Scan for the cell matching the given text and deliver its [X, Y] coordinate at center. 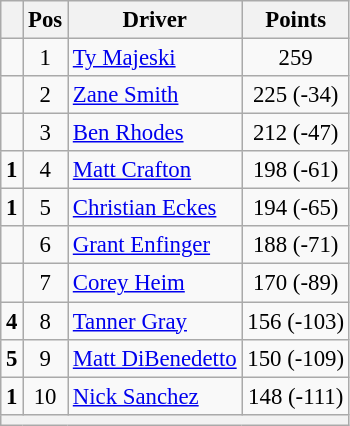
259 [296, 58]
Grant Enfinger [155, 245]
8 [46, 321]
10 [46, 396]
Corey Heim [155, 283]
Driver [155, 20]
Ty Majeski [155, 58]
212 (-47) [296, 133]
3 [46, 133]
Matt Crafton [155, 170]
2 [46, 95]
Tanner Gray [155, 321]
Ben Rhodes [155, 133]
148 (-111) [296, 396]
Zane Smith [155, 95]
Christian Eckes [155, 208]
225 (-34) [296, 95]
Pos [46, 20]
150 (-109) [296, 358]
9 [46, 358]
Matt DiBenedetto [155, 358]
Nick Sanchez [155, 396]
156 (-103) [296, 321]
170 (-89) [296, 283]
7 [46, 283]
198 (-61) [296, 170]
Points [296, 20]
6 [46, 245]
194 (-65) [296, 208]
188 (-71) [296, 245]
